Extract the (x, y) coordinate from the center of the cell holding the provided text.  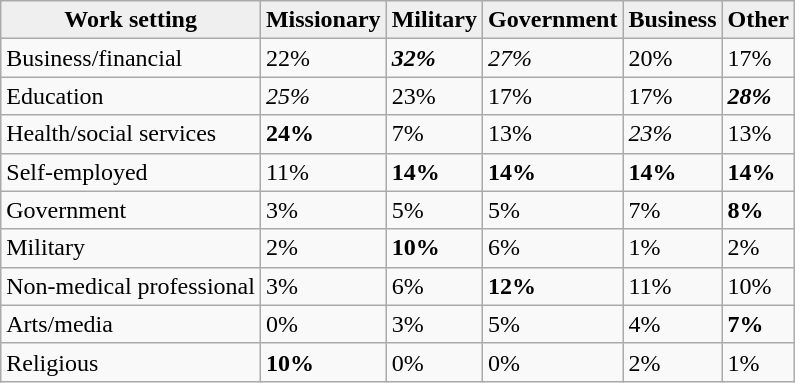
Education (131, 96)
24% (323, 134)
32% (434, 58)
8% (758, 210)
Business (672, 20)
Non-medical professional (131, 286)
Arts/media (131, 324)
20% (672, 58)
Other (758, 20)
Missionary (323, 20)
Self-employed (131, 172)
27% (553, 58)
Work setting (131, 20)
Religious (131, 362)
25% (323, 96)
22% (323, 58)
28% (758, 96)
Health/social services (131, 134)
Business/financial (131, 58)
4% (672, 324)
12% (553, 286)
